Pinpoint the cell where the given text exists, returning its [X, Y] midpoint coordinate. 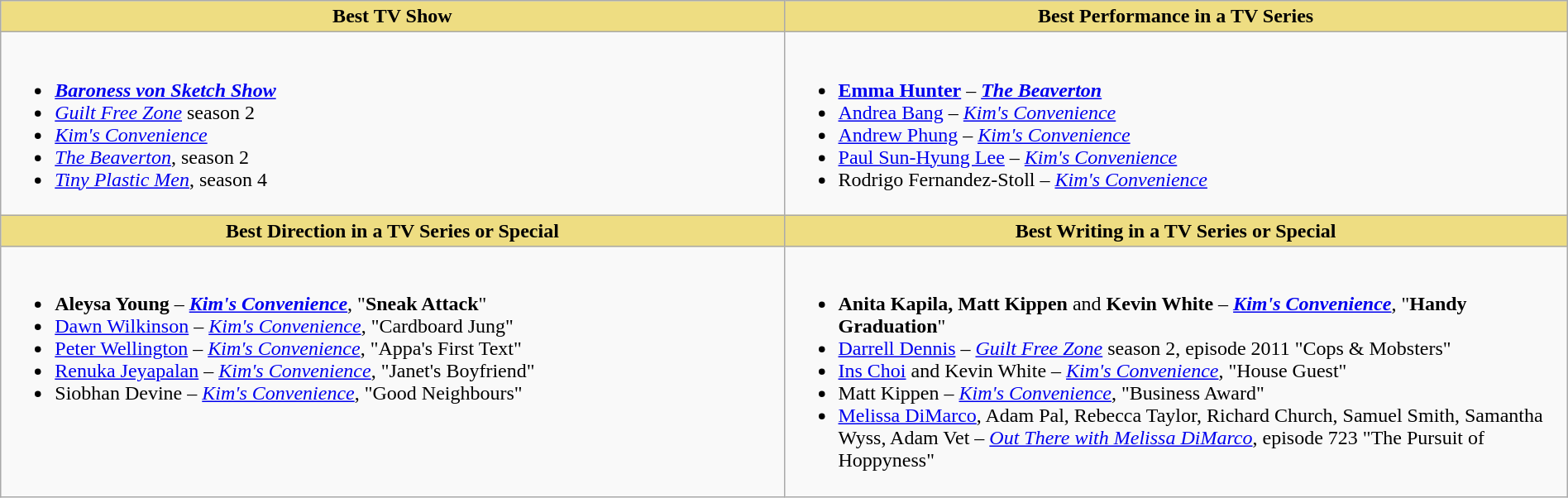
Best TV Show [392, 17]
Best Performance in a TV Series [1176, 17]
Baroness von Sketch ShowGuilt Free Zone season 2Kim's ConvenienceThe Beaverton, season 2Tiny Plastic Men, season 4 [392, 124]
Best Writing in a TV Series or Special [1176, 231]
Best Direction in a TV Series or Special [392, 231]
